Search for the cell housing the specified text and yield its [X, Y] center coordinate. 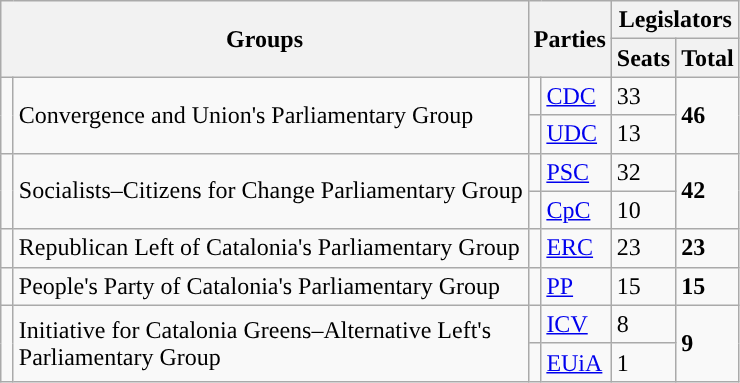
9 [708, 343]
13 [643, 134]
ICV [576, 324]
10 [643, 210]
People's Party of Catalonia's Parliamentary Group [270, 286]
Convergence and Union's Parliamentary Group [270, 115]
PSC [576, 172]
UDC [576, 134]
Socialists–Citizens for Change Parliamentary Group [270, 191]
Total [708, 58]
33 [643, 96]
CpC [576, 210]
8 [643, 324]
Initiative for Catalonia Greens–Alternative Left'sParliamentary Group [270, 343]
PP [576, 286]
ERC [576, 248]
1 [643, 362]
Seats [643, 58]
32 [643, 172]
Parties [570, 39]
EUiA [576, 362]
42 [708, 191]
Legislators [675, 20]
Groups [265, 39]
CDC [576, 96]
Republican Left of Catalonia's Parliamentary Group [270, 248]
46 [708, 115]
